Find where the given text appears and provide that cell's center as (x, y) coordinate. 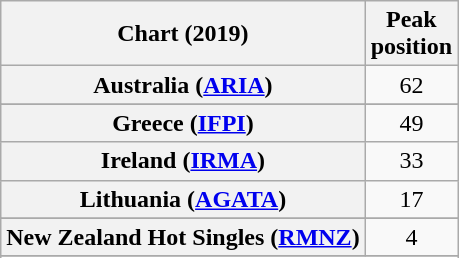
New Zealand Hot Singles (RMNZ) (183, 237)
4 (411, 237)
62 (411, 85)
Australia (ARIA) (183, 85)
Lithuania (AGATA) (183, 199)
Ireland (IRMA) (183, 161)
49 (411, 123)
Chart (2019) (183, 34)
33 (411, 161)
Peakposition (411, 34)
17 (411, 199)
Greece (IFPI) (183, 123)
